Scan for the cell matching the given text and deliver its [X, Y] coordinate at center. 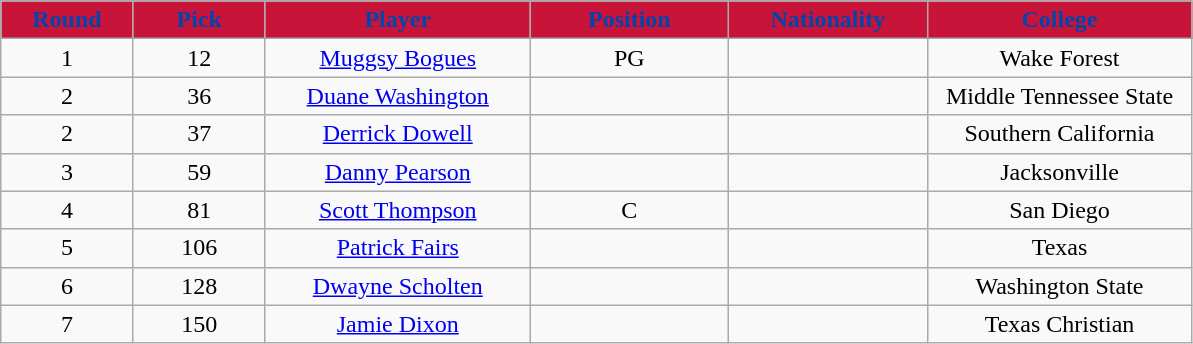
12 [199, 58]
Patrick Fairs [398, 248]
Position [630, 20]
Dwayne Scholten [398, 286]
PG [630, 58]
81 [199, 210]
Player [398, 20]
Washington State [1060, 286]
Jamie Dixon [398, 324]
Derrick Dowell [398, 134]
San Diego [1060, 210]
1 [67, 58]
Wake Forest [1060, 58]
106 [199, 248]
Pick [199, 20]
5 [67, 248]
College [1060, 20]
128 [199, 286]
C [630, 210]
150 [199, 324]
59 [199, 172]
37 [199, 134]
Duane Washington [398, 96]
Texas [1060, 248]
3 [67, 172]
Nationality [828, 20]
7 [67, 324]
Danny Pearson [398, 172]
Round [67, 20]
Middle Tennessee State [1060, 96]
Southern California [1060, 134]
Muggsy Bogues [398, 58]
Scott Thompson [398, 210]
6 [67, 286]
4 [67, 210]
36 [199, 96]
Jacksonville [1060, 172]
Texas Christian [1060, 324]
